Search for the cell housing the specified text and yield its (x, y) center coordinate. 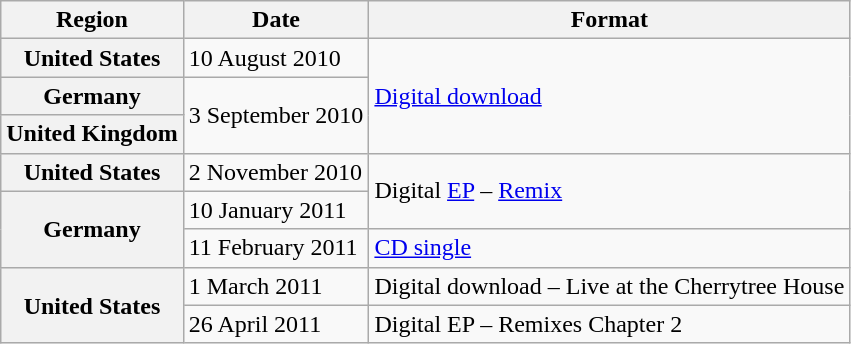
1 March 2011 (276, 286)
10 January 2011 (276, 210)
11 February 2011 (276, 248)
26 April 2011 (276, 324)
10 August 2010 (276, 58)
3 September 2010 (276, 115)
Format (610, 20)
Digital download (610, 96)
Digital EP – Remix (610, 191)
Digital download – Live at the Cherrytree House (610, 286)
United Kingdom (92, 134)
Digital EP – Remixes Chapter 2 (610, 324)
Date (276, 20)
Region (92, 20)
CD single (610, 248)
2 November 2010 (276, 172)
